Provide the [X, Y] coordinate of the cell's center where the given text is located.  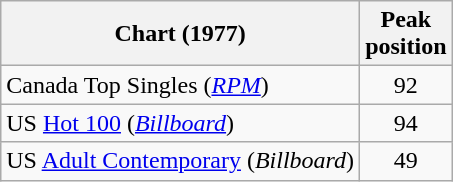
92 [406, 85]
Peakposition [406, 34]
94 [406, 123]
Canada Top Singles (RPM) [180, 85]
Chart (1977) [180, 34]
US Hot 100 (Billboard) [180, 123]
49 [406, 161]
US Adult Contemporary (Billboard) [180, 161]
